Scan for the cell matching the given text and deliver its [X, Y] coordinate at center. 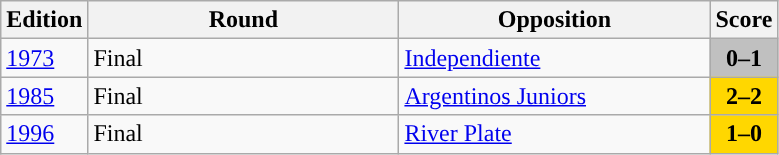
Argentinos Juniors [554, 96]
2–2 [744, 96]
Opposition [554, 20]
0–1 [744, 58]
Independiente [554, 58]
Round [244, 20]
Edition [44, 20]
1996 [44, 134]
River Plate [554, 134]
1973 [44, 58]
1985 [44, 96]
1–0 [744, 134]
Score [744, 20]
